Capture the cell that displays the provided text and extract its (X, Y) central coordinate. 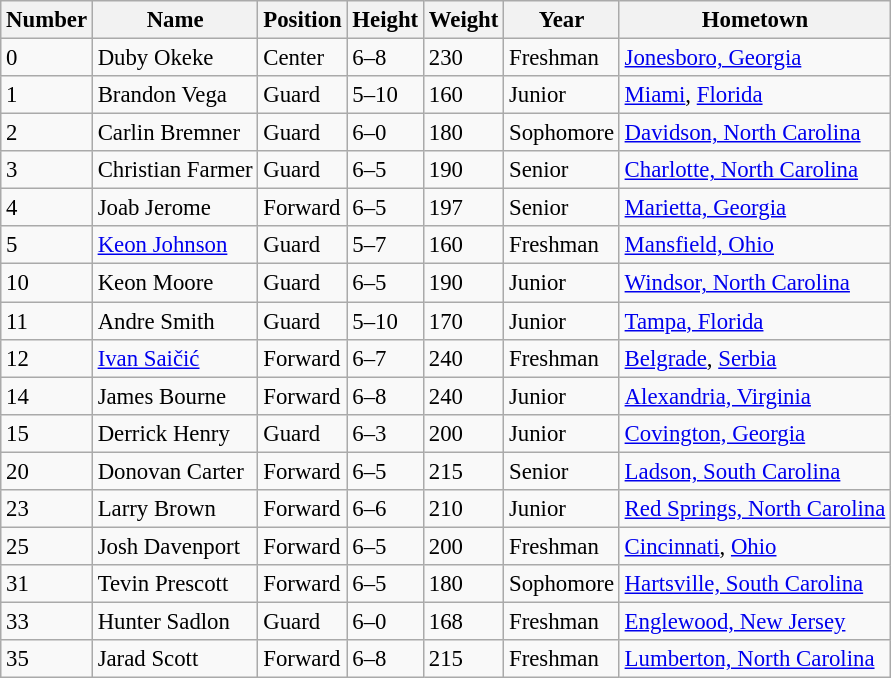
Name (175, 20)
Donovan Carter (175, 471)
Number (47, 20)
Miami, Florida (754, 95)
Year (562, 20)
Ladson, South Carolina (754, 471)
Josh Davenport (175, 546)
Windsor, North Carolina (754, 283)
Englewood, New Jersey (754, 621)
210 (463, 509)
Brandon Vega (175, 95)
Joab Jerome (175, 208)
Alexandria, Virginia (754, 396)
5–7 (385, 245)
Ivan Saičić (175, 358)
31 (47, 584)
10 (47, 283)
3 (47, 170)
Hometown (754, 20)
Hunter Sadlon (175, 621)
Carlin Bremner (175, 133)
25 (47, 546)
2 (47, 133)
Center (302, 58)
Larry Brown (175, 509)
Hartsville, South Carolina (754, 584)
Marietta, Georgia (754, 208)
Red Springs, North Carolina (754, 509)
6–7 (385, 358)
15 (47, 433)
Weight (463, 20)
170 (463, 321)
230 (463, 58)
6–3 (385, 433)
6–6 (385, 509)
Height (385, 20)
20 (47, 471)
12 (47, 358)
168 (463, 621)
James Bourne (175, 396)
Keon Johnson (175, 245)
Davidson, North Carolina (754, 133)
Position (302, 20)
Duby Okeke (175, 58)
4 (47, 208)
Derrick Henry (175, 433)
Cincinnati, Ohio (754, 546)
Andre Smith (175, 321)
Covington, Georgia (754, 433)
Charlotte, North Carolina (754, 170)
1 (47, 95)
Jonesboro, Georgia (754, 58)
Belgrade, Serbia (754, 358)
Mansfield, Ohio (754, 245)
Lumberton, North Carolina (754, 659)
Christian Farmer (175, 170)
14 (47, 396)
35 (47, 659)
11 (47, 321)
Jarad Scott (175, 659)
Keon Moore (175, 283)
197 (463, 208)
23 (47, 509)
Tevin Prescott (175, 584)
0 (47, 58)
Tampa, Florida (754, 321)
5 (47, 245)
33 (47, 621)
